Identify which cell holds the provided text, then report its [X, Y] central coordinate. 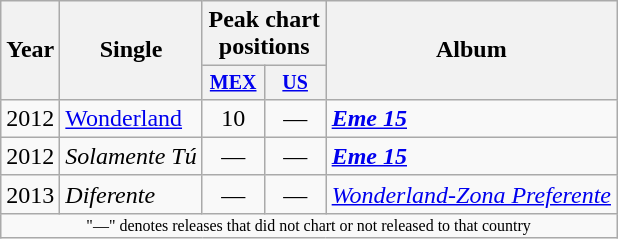
Solamente Tú [131, 156]
MEX [233, 82]
Album [471, 50]
Wonderland-Zona Preferente [471, 194]
10 [233, 118]
Wonderland [131, 118]
2013 [30, 194]
US [295, 82]
Single [131, 50]
"—" denotes releases that did not chart or not released to that country [309, 225]
Diferente [131, 194]
Peak chart positions [264, 34]
Year [30, 50]
